Detect which cell encompasses the target text, then output its (x, y) center coordinate. 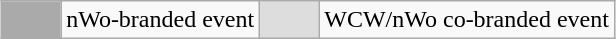
WCW/nWo co-branded event (467, 20)
nWo-branded event (160, 20)
